Provide the (X, Y) coordinate of the cell's center where the given text is located.  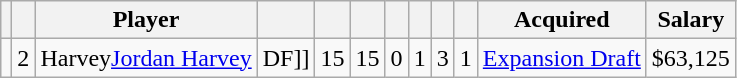
DF]] (286, 58)
Salary (690, 20)
Expansion Draft (562, 58)
Acquired (562, 20)
2 (24, 58)
Player (146, 20)
HarveyJordan Harvey (146, 58)
3 (442, 58)
0 (396, 58)
$63,125 (690, 58)
